Find where the given text appears and provide that cell's center as (x, y) coordinate. 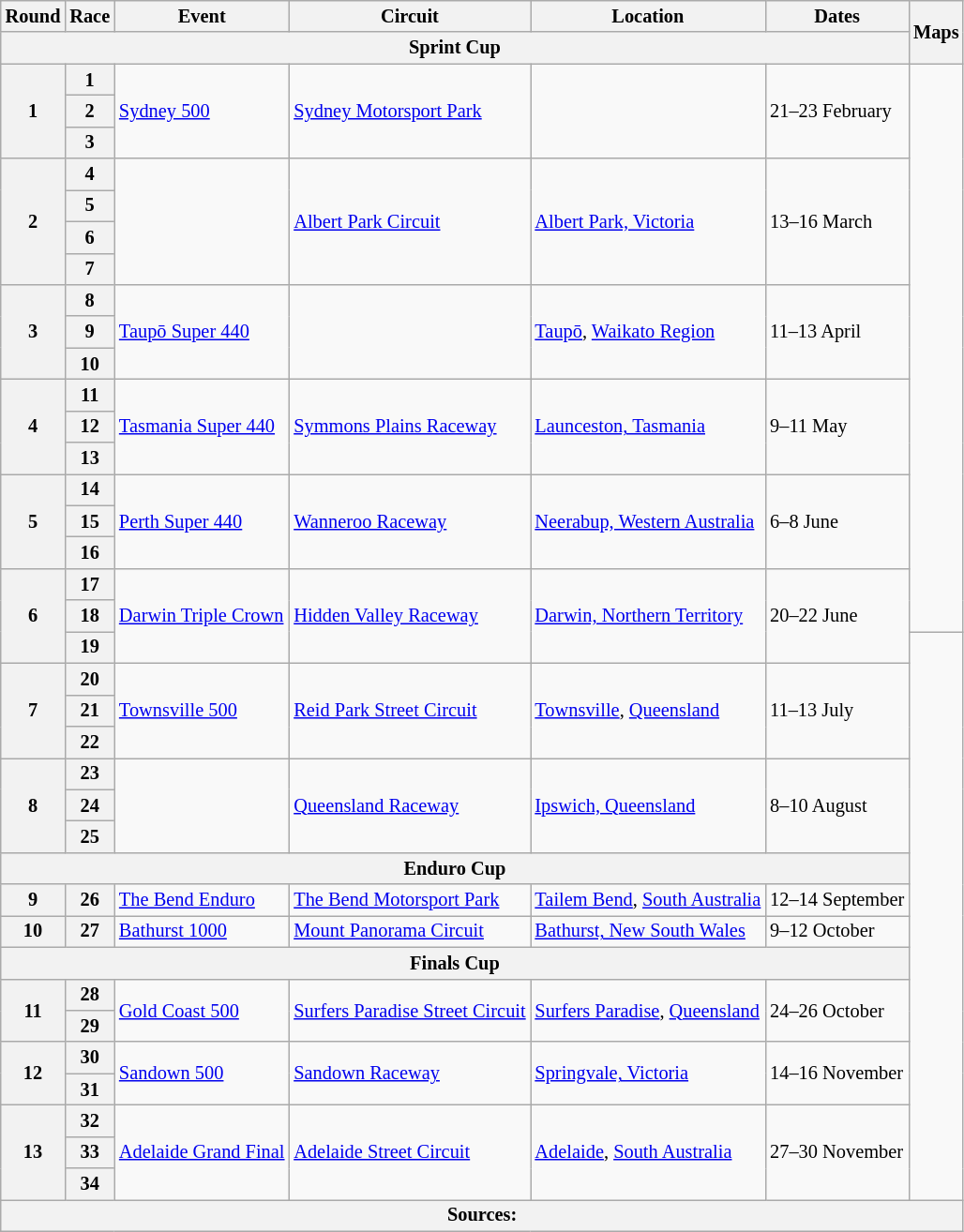
Sprint Cup (455, 48)
Ipswich, Queensland (649, 804)
14 (90, 489)
Adelaide, South Australia (649, 1151)
Mount Panorama Circuit (409, 931)
Tasmania Super 440 (202, 426)
6–8 June (836, 521)
Townsville 500 (202, 711)
Circuit (409, 16)
29 (90, 1026)
30 (90, 1058)
Albert Park, Victoria (649, 221)
Tailem Bend, South Australia (649, 900)
19 (90, 647)
Darwin, Northern Territory (649, 615)
20 (90, 679)
Maps (936, 32)
21 (90, 711)
Adelaide Grand Final (202, 1151)
Bathurst, New South Wales (649, 931)
Surfers Paradise Street Circuit (409, 1011)
Round (34, 16)
14–16 November (836, 1073)
Queensland Raceway (409, 804)
17 (90, 584)
Townsville, Queensland (649, 711)
Sydney 500 (202, 111)
Bathurst 1000 (202, 931)
Taupō, Waikato Region (649, 332)
Enduro Cup (455, 868)
34 (90, 1184)
Sydney Motorsport Park (409, 111)
33 (90, 1152)
13–16 March (836, 221)
32 (90, 1120)
Location (649, 16)
Dates (836, 16)
Hidden Valley Raceway (409, 615)
24–26 October (836, 1011)
The Bend Enduro (202, 900)
9–12 October (836, 931)
28 (90, 995)
Albert Park Circuit (409, 221)
16 (90, 552)
Reid Park Street Circuit (409, 711)
27–30 November (836, 1151)
Event (202, 16)
20–22 June (836, 615)
21–23 February (836, 111)
15 (90, 521)
The Bend Motorsport Park (409, 900)
Adelaide Street Circuit (409, 1151)
11–13 April (836, 332)
31 (90, 1089)
25 (90, 836)
9–11 May (836, 426)
11–13 July (836, 711)
Launceston, Tasmania (649, 426)
22 (90, 742)
Finals Cup (455, 963)
27 (90, 931)
8–10 August (836, 804)
Wanneroo Raceway (409, 521)
24 (90, 805)
Race (90, 16)
Gold Coast 500 (202, 1011)
26 (90, 900)
Sources: (482, 1215)
Surfers Paradise, Queensland (649, 1011)
23 (90, 774)
Sandown Raceway (409, 1073)
18 (90, 616)
Sandown 500 (202, 1073)
Taupō Super 440 (202, 332)
Symmons Plains Raceway (409, 426)
Neerabup, Western Australia (649, 521)
Springvale, Victoria (649, 1073)
Perth Super 440 (202, 521)
12–14 September (836, 900)
Darwin Triple Crown (202, 615)
